Determine the [X, Y] coordinate at the center of the cell enclosing the given text.  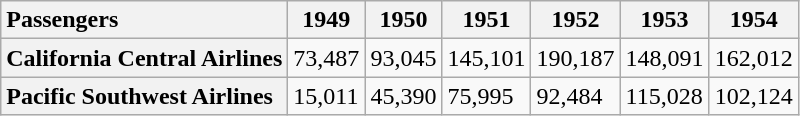
148,091 [664, 58]
162,012 [754, 58]
93,045 [404, 58]
Pacific Southwest Airlines [144, 96]
15,011 [326, 96]
Passengers [144, 20]
1951 [486, 20]
1952 [576, 20]
1950 [404, 20]
1954 [754, 20]
73,487 [326, 58]
190,187 [576, 58]
102,124 [754, 96]
75,995 [486, 96]
92,484 [576, 96]
1949 [326, 20]
115,028 [664, 96]
45,390 [404, 96]
California Central Airlines [144, 58]
145,101 [486, 58]
1953 [664, 20]
